Extract the [x, y] coordinate from the center of the cell holding the provided text.  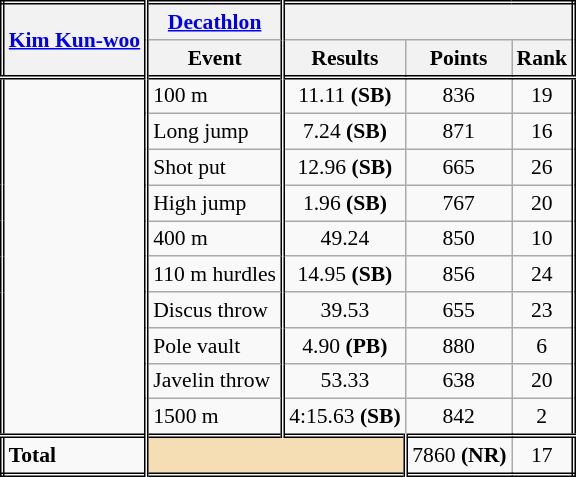
1.96 (SB) [344, 203]
Pole vault [215, 346]
842 [459, 418]
17 [543, 456]
100 m [215, 96]
655 [459, 310]
Decathlon [215, 22]
High jump [215, 203]
24 [543, 275]
39.53 [344, 310]
Kim Kun-woo [74, 40]
2 [543, 418]
880 [459, 346]
23 [543, 310]
53.33 [344, 381]
Event [215, 58]
400 m [215, 239]
7.24 (SB) [344, 132]
6 [543, 346]
665 [459, 168]
7860 (NR) [459, 456]
26 [543, 168]
16 [543, 132]
Total [74, 456]
49.24 [344, 239]
14.95 (SB) [344, 275]
836 [459, 96]
Discus throw [215, 310]
4:15.63 (SB) [344, 418]
11.11 (SB) [344, 96]
871 [459, 132]
856 [459, 275]
Shot put [215, 168]
638 [459, 381]
10 [543, 239]
1500 m [215, 418]
Long jump [215, 132]
Results [344, 58]
110 m hurdles [215, 275]
4.90 (PB) [344, 346]
19 [543, 96]
767 [459, 203]
850 [459, 239]
Points [459, 58]
12.96 (SB) [344, 168]
Rank [543, 58]
Javelin throw [215, 381]
